Provide the (X, Y) coordinate of the cell's center where the given text is located.  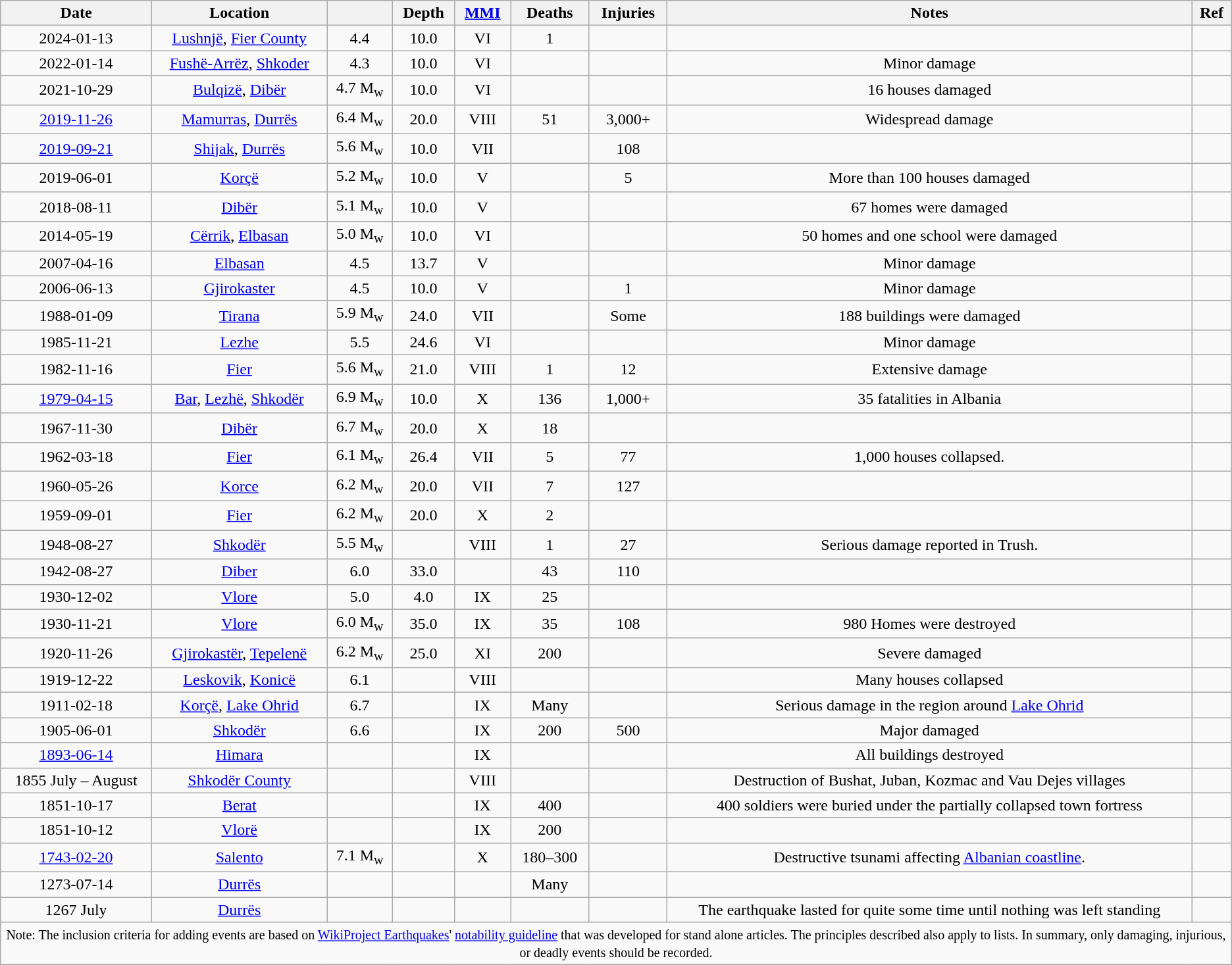
110 (628, 572)
5.9 Mw (359, 315)
Injuries (628, 13)
The earthquake lasted for quite some time until nothing was left standing (929, 910)
Himara (240, 755)
Korce (240, 486)
Vlorë (240, 830)
Deaths (550, 13)
24.0 (424, 315)
Lezhe (240, 342)
77 (628, 457)
Gjirokaster (240, 288)
1905-06-01 (76, 730)
1851-10-12 (76, 830)
21.0 (424, 370)
5.0 Mw (359, 236)
Serious damage in the region around Lake Ohrid (929, 705)
1948-08-27 (76, 545)
4.4 (359, 38)
Fushë-Arrëz, Shkoder (240, 63)
4.7 Mw (359, 90)
Elbasan (240, 263)
1851-10-17 (76, 805)
6.1 (359, 680)
127 (628, 486)
Serious damage reported in Trush. (929, 545)
12 (628, 370)
Bulqizë, Dibër (240, 90)
1979-04-15 (76, 399)
5.0 (359, 597)
50 homes and one school were damaged (929, 236)
Diber (240, 572)
1960-05-26 (76, 486)
Extensive damage (929, 370)
6.6 (359, 730)
2019-09-21 (76, 149)
2 (550, 515)
Ref (1212, 13)
1273-07-14 (76, 885)
2007-04-16 (76, 263)
2006-06-13 (76, 288)
6.7 (359, 705)
2022-01-14 (76, 63)
6.7 Mw (359, 428)
35.0 (424, 624)
More than 100 houses damaged (929, 178)
7.1 Mw (359, 857)
XI (483, 653)
16 houses damaged (929, 90)
2019-11-26 (76, 119)
26.4 (424, 457)
1855 July – August (76, 780)
43 (550, 572)
6.0 Mw (359, 624)
Severe damaged (929, 653)
1,000 houses collapsed. (929, 457)
25 (550, 597)
MMI (483, 13)
6.4 Mw (359, 119)
1942-08-27 (76, 572)
1962-03-18 (76, 457)
67 homes were damaged (929, 207)
Cërrik, Elbasan (240, 236)
400 soldiers were buried under the partially collapsed town fortress (929, 805)
5.1 Mw (359, 207)
6.0 (359, 572)
1267 July (76, 910)
Date (76, 13)
Korçë, Lake Ohrid (240, 705)
4.3 (359, 63)
188 buildings were damaged (929, 315)
Major damaged (929, 730)
51 (550, 119)
1911-02-18 (76, 705)
1743-02-20 (76, 857)
1920-11-26 (76, 653)
Salento (240, 857)
5.5 Mw (359, 545)
5.2 Mw (359, 178)
Depth (424, 13)
24.6 (424, 342)
980 Homes were destroyed (929, 624)
1,000+ (628, 399)
6.9 Mw (359, 399)
180–300 (550, 857)
3,000+ (628, 119)
Some (628, 315)
Widespread damage (929, 119)
Shijak, Durrës (240, 149)
Korçë (240, 178)
1919-12-22 (76, 680)
2014-05-19 (76, 236)
400 (550, 805)
13.7 (424, 263)
All buildings destroyed (929, 755)
1982-11-16 (76, 370)
2018-08-11 (76, 207)
Lushnjë, Fier County (240, 38)
7 (550, 486)
Gjirokastër, Tepelenë (240, 653)
Bar, Lezhë, Shkodër (240, 399)
1893-06-14 (76, 755)
6.1 Mw (359, 457)
2024-01-13 (76, 38)
Location (240, 13)
Destructive tsunami affecting Albanian coastline. (929, 857)
1930-12-02 (76, 597)
1988-01-09 (76, 315)
25.0 (424, 653)
1930-11-21 (76, 624)
27 (628, 545)
18 (550, 428)
1985-11-21 (76, 342)
35 fatalities in Albania (929, 399)
Berat (240, 805)
2019-06-01 (76, 178)
Tirana (240, 315)
Notes (929, 13)
Mamurras, Durrës (240, 119)
Destruction of Bushat, Juban, Kozmac and Vau Dejes villages (929, 780)
136 (550, 399)
2021-10-29 (76, 90)
1959-09-01 (76, 515)
4.0 (424, 597)
33.0 (424, 572)
Shkodër County (240, 780)
Leskovik, Konicë (240, 680)
1967-11-30 (76, 428)
500 (628, 730)
Many houses collapsed (929, 680)
5.5 (359, 342)
35 (550, 624)
